Detect which cell encompasses the target text, then output its [x, y] center coordinate. 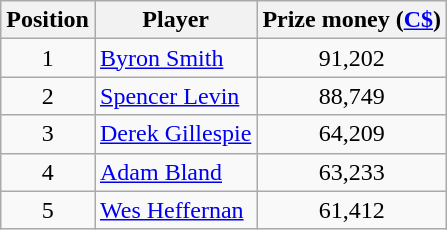
Position [48, 20]
Prize money (C$) [352, 20]
Player [175, 20]
Derek Gillespie [175, 134]
Adam Bland [175, 172]
Wes Heffernan [175, 210]
61,412 [352, 210]
1 [48, 58]
Spencer Levin [175, 96]
88,749 [352, 96]
63,233 [352, 172]
2 [48, 96]
5 [48, 210]
3 [48, 134]
64,209 [352, 134]
Byron Smith [175, 58]
91,202 [352, 58]
4 [48, 172]
